Detect which cell encompasses the target text, then output its [X, Y] center coordinate. 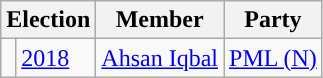
Election [48, 20]
Member [160, 20]
PML (N) [274, 58]
Party [274, 20]
Ahsan Iqbal [160, 58]
2018 [56, 58]
